Search for the cell housing the specified text and yield its [X, Y] center coordinate. 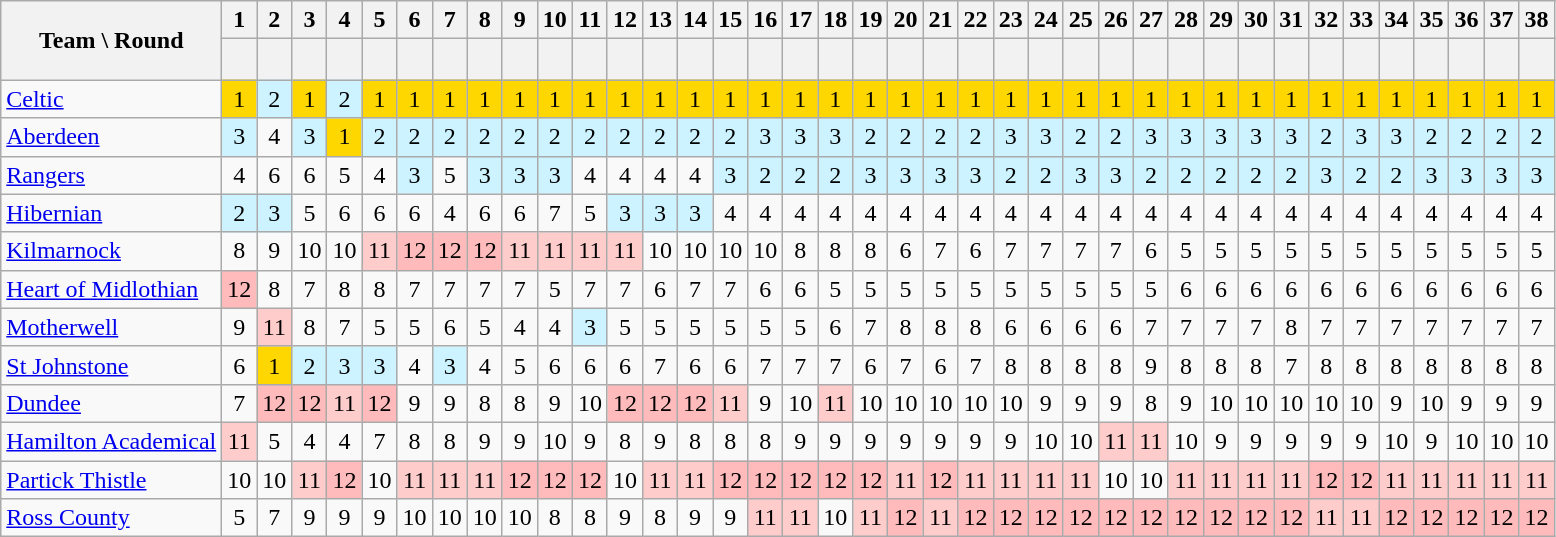
29 [1220, 20]
Kilmarnock [112, 251]
14 [696, 20]
33 [1362, 20]
13 [660, 20]
Hamilton Academical [112, 441]
25 [1080, 20]
21 [940, 20]
18 [836, 20]
Team \ Round [112, 40]
19 [870, 20]
26 [1116, 20]
23 [1010, 20]
Rangers [112, 175]
34 [1396, 20]
27 [1150, 20]
Ross County [112, 518]
32 [1326, 20]
Motherwell [112, 327]
16 [766, 20]
Aberdeen [112, 137]
Heart of Midlothian [112, 289]
28 [1186, 20]
24 [1046, 20]
31 [1292, 20]
St Johnstone [112, 365]
Celtic [112, 99]
36 [1466, 20]
30 [1256, 20]
15 [730, 20]
17 [800, 20]
Partick Thistle [112, 479]
22 [976, 20]
38 [1536, 20]
20 [906, 20]
37 [1502, 20]
Hibernian [112, 213]
Dundee [112, 403]
35 [1432, 20]
